Scan for the cell matching the given text and deliver its (x, y) coordinate at center. 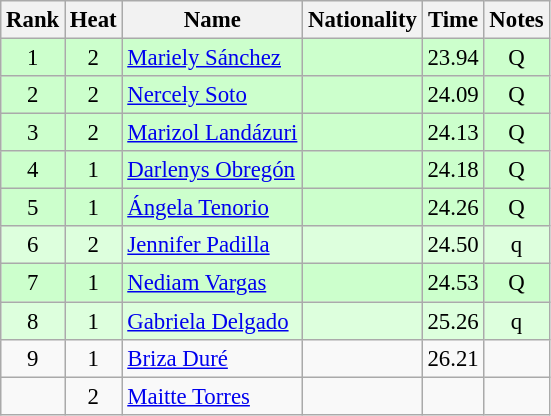
24.53 (453, 283)
Name (212, 20)
24.13 (453, 133)
8 (33, 321)
9 (33, 358)
Marizol Landázuri (212, 133)
Rank (33, 20)
3 (33, 133)
5 (33, 208)
Jennifer Padilla (212, 245)
Time (453, 20)
Mariely Sánchez (212, 58)
7 (33, 283)
6 (33, 245)
24.18 (453, 170)
24.50 (453, 245)
Notes (516, 20)
Maitte Torres (212, 396)
25.26 (453, 321)
Nercely Soto (212, 95)
4 (33, 170)
Nationality (362, 20)
Nediam Vargas (212, 283)
24.09 (453, 95)
Gabriela Delgado (212, 321)
Ángela Tenorio (212, 208)
Briza Duré (212, 358)
Heat (94, 20)
24.26 (453, 208)
23.94 (453, 58)
26.21 (453, 358)
Darlenys Obregón (212, 170)
